Search for the cell housing the specified text and yield its [X, Y] center coordinate. 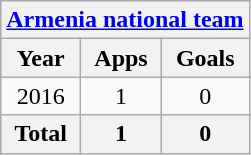
Year [41, 58]
Apps [122, 58]
Goals [205, 58]
Armenia national team [125, 20]
Total [41, 134]
2016 [41, 96]
